Return the [x, y] coordinate for the center point of the cell that contains the specified text.  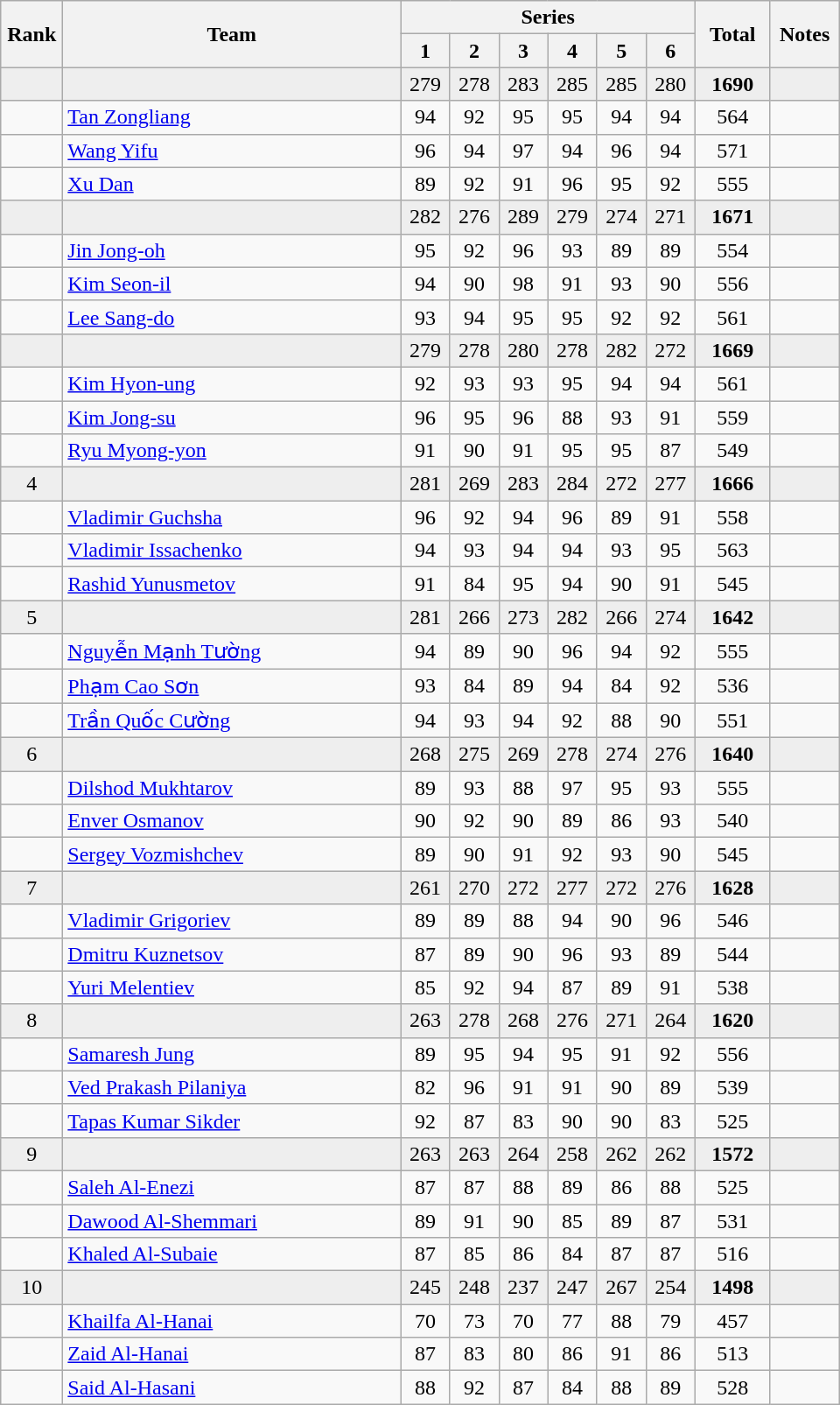
Rashid Yunusmetov [232, 584]
261 [425, 888]
Sergey Vozmishchev [232, 854]
77 [572, 1321]
516 [732, 1254]
539 [732, 1087]
563 [732, 551]
Saleh Al-Enezi [232, 1187]
1620 [732, 1021]
79 [670, 1321]
1666 [732, 484]
270 [474, 888]
254 [670, 1288]
258 [572, 1154]
245 [425, 1288]
Vladimir Issachenko [232, 551]
Dmitru Kuznetsov [232, 954]
Phạm Cao Sơn [232, 686]
Zaid Al-Hanai [232, 1354]
284 [572, 484]
Kim Jong-su [232, 418]
540 [732, 821]
Dawood Al-Shemmari [232, 1221]
1669 [732, 350]
Tapas Kumar Sikder [232, 1120]
538 [732, 987]
Notes [805, 34]
Samaresh Jung [232, 1054]
1572 [732, 1154]
7 [31, 888]
571 [732, 151]
Total [732, 34]
1498 [732, 1288]
551 [732, 720]
1 [425, 51]
Tan Zongliang [232, 117]
98 [523, 284]
3 [523, 51]
Wang Yifu [232, 151]
289 [523, 217]
Series [548, 18]
546 [732, 921]
Khailfa Al-Hanai [232, 1321]
513 [732, 1354]
Said Al-Hasani [232, 1387]
559 [732, 418]
267 [621, 1288]
Kim Hyon-ung [232, 383]
Nguyễn Mạnh Tường [232, 651]
Team [232, 34]
549 [732, 451]
73 [474, 1321]
558 [732, 517]
9 [31, 1154]
Vladimir Grigoriev [232, 921]
82 [425, 1087]
Dilshod Mukhtarov [232, 788]
80 [523, 1354]
1640 [732, 755]
237 [523, 1288]
Yuri Melentiev [232, 987]
Enver Osmanov [232, 821]
Ved Prakash Pilaniya [232, 1087]
273 [523, 617]
536 [732, 686]
Vladimir Guchsha [232, 517]
1671 [732, 217]
248 [474, 1288]
Trần Quốc Cường [232, 720]
1690 [732, 84]
275 [474, 755]
457 [732, 1321]
531 [732, 1221]
10 [31, 1288]
Xu Dan [232, 184]
528 [732, 1387]
1628 [732, 888]
Khaled Al-Subaie [232, 1254]
2 [474, 51]
Lee Sang-do [232, 317]
8 [31, 1021]
554 [732, 250]
Kim Seon-il [232, 284]
Rank [31, 34]
Jin Jong-oh [232, 250]
1642 [732, 617]
Ryu Myong-yon [232, 451]
564 [732, 117]
544 [732, 954]
247 [572, 1288]
